Extract the [X, Y] coordinate from the center of the cell holding the provided text.  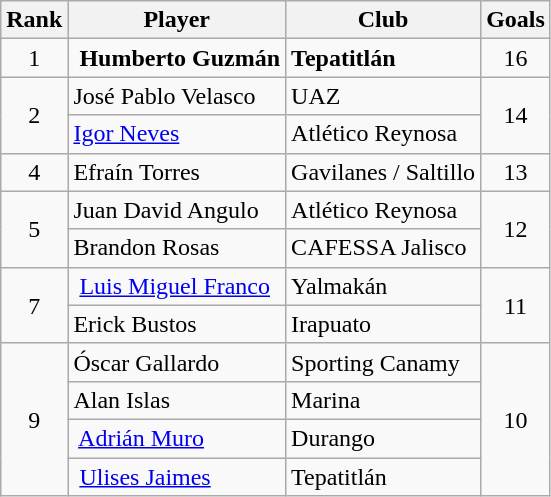
Adrián Muro [177, 438]
Irapuato [384, 324]
Sporting Canamy [384, 362]
Durango [384, 438]
14 [516, 115]
Yalmakán [384, 286]
Humberto Guzmán [177, 58]
16 [516, 58]
Juan David Angulo [177, 210]
Igor Neves [177, 134]
Marina [384, 400]
Brandon Rosas [177, 248]
1 [34, 58]
Player [177, 20]
Luis Miguel Franco [177, 286]
2 [34, 115]
José Pablo Velasco [177, 96]
Ulises Jaimes [177, 477]
CAFESSA Jalisco [384, 248]
13 [516, 172]
Club [384, 20]
Óscar Gallardo [177, 362]
Erick Bustos [177, 324]
11 [516, 305]
7 [34, 305]
10 [516, 419]
Alan Islas [177, 400]
Goals [516, 20]
Gavilanes / Saltillo [384, 172]
5 [34, 229]
Efraín Torres [177, 172]
UAZ [384, 96]
4 [34, 172]
12 [516, 229]
9 [34, 419]
Rank [34, 20]
